Return (x, y) of the center of cell containing provided text 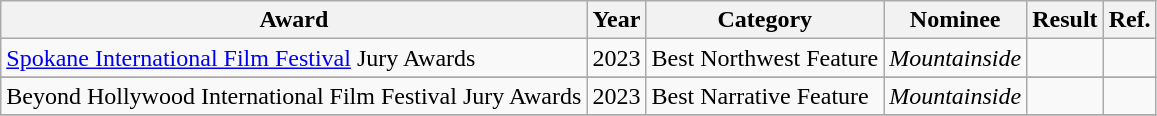
Year (616, 20)
Category (765, 20)
Nominee (956, 20)
Award (294, 20)
Best Narrative Feature (765, 96)
Spokane International Film Festival Jury Awards (294, 58)
Beyond Hollywood International Film Festival Jury Awards (294, 96)
Result (1065, 20)
Best Northwest Feature (765, 58)
Ref. (1130, 20)
